Extract the (X, Y) coordinate from the center of the cell holding the provided text.  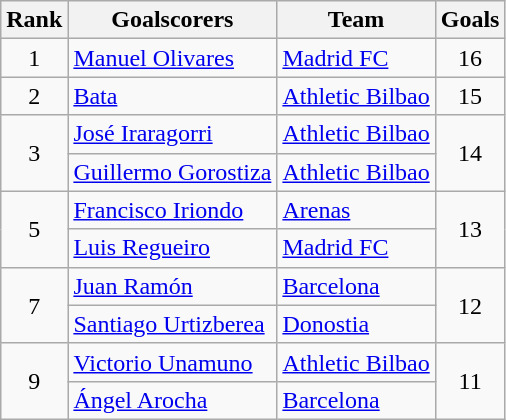
Rank (34, 20)
Arenas (356, 210)
Victorio Unamuno (172, 362)
11 (470, 381)
Donostia (356, 324)
14 (470, 153)
16 (470, 58)
José Iraragorri (172, 134)
Goals (470, 20)
12 (470, 305)
Guillermo Gorostiza (172, 172)
Goalscorers (172, 20)
Manuel Olivares (172, 58)
2 (34, 96)
15 (470, 96)
1 (34, 58)
Team (356, 20)
5 (34, 229)
Ángel Arocha (172, 400)
Francisco Iriondo (172, 210)
Bata (172, 96)
Juan Ramón (172, 286)
Luis Regueiro (172, 248)
Santiago Urtizberea (172, 324)
3 (34, 153)
13 (470, 229)
7 (34, 305)
9 (34, 381)
